Return (x, y) of the center of cell containing provided text 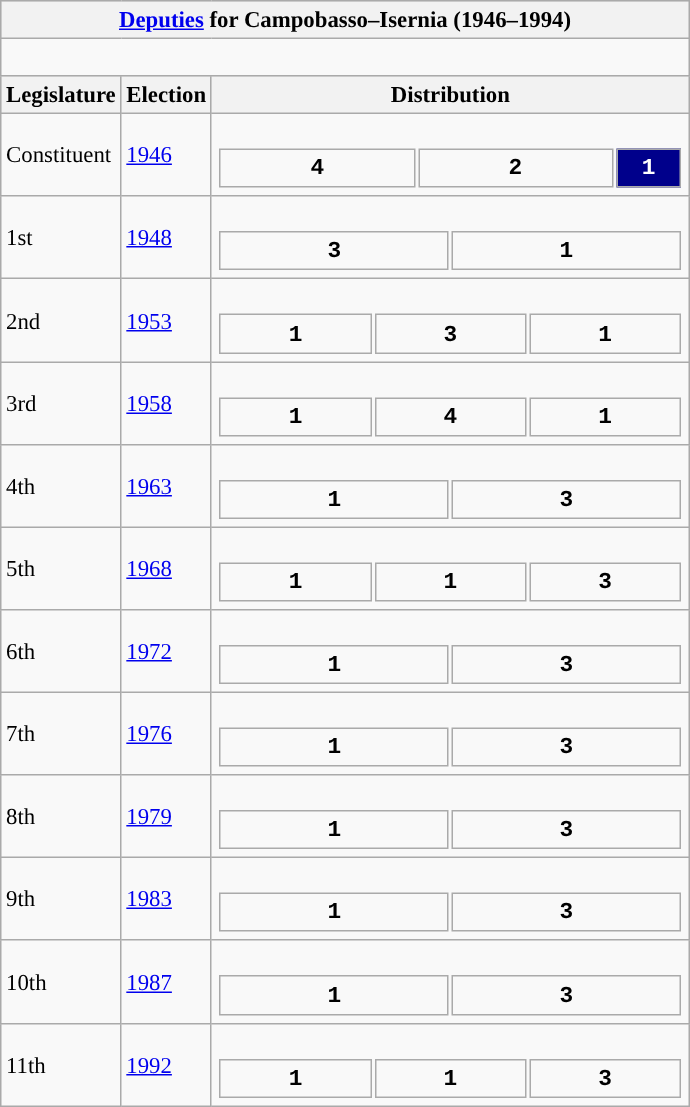
1963 (166, 486)
Deputies for Campobasso–Isernia (1946–1994) (346, 20)
1983 (166, 900)
1 3 1 (450, 320)
Distribution (450, 95)
Constituent (61, 156)
1979 (166, 816)
3 1 (450, 238)
4th (61, 486)
1948 (166, 238)
1968 (166, 568)
1987 (166, 982)
4 2 1 (450, 156)
Election (166, 95)
1992 (166, 1064)
10th (61, 982)
5th (61, 568)
1972 (166, 652)
2 (516, 168)
6th (61, 652)
1953 (166, 320)
3rd (61, 404)
Legislature (61, 95)
1946 (166, 156)
1976 (166, 734)
1958 (166, 404)
8th (61, 816)
2nd (61, 320)
1st (61, 238)
7th (61, 734)
11th (61, 1064)
1 4 1 (450, 404)
9th (61, 900)
